Identify which cell holds the provided text, then report its [X, Y] central coordinate. 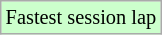
Fastest session lap [81, 17]
